Extract the [x, y] coordinate from the center of the cell holding the provided text.  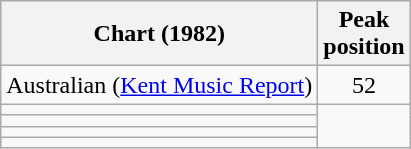
Australian (Kent Music Report) [160, 85]
Chart (1982) [160, 34]
52 [364, 85]
Peakposition [364, 34]
